Return (x, y) of the center of cell containing provided text 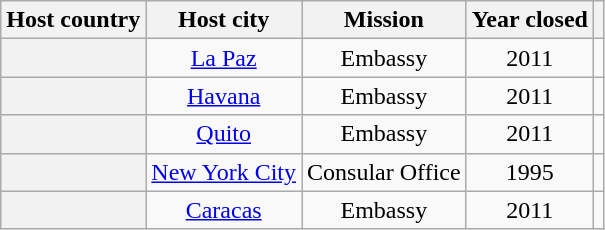
Host country (74, 20)
Host city (224, 20)
Quito (224, 134)
La Paz (224, 58)
New York City (224, 172)
Caracas (224, 210)
Mission (384, 20)
Havana (224, 96)
Consular Office (384, 172)
Year closed (530, 20)
1995 (530, 172)
